Locate the cell with the specified text and output its [X, Y] center coordinate. 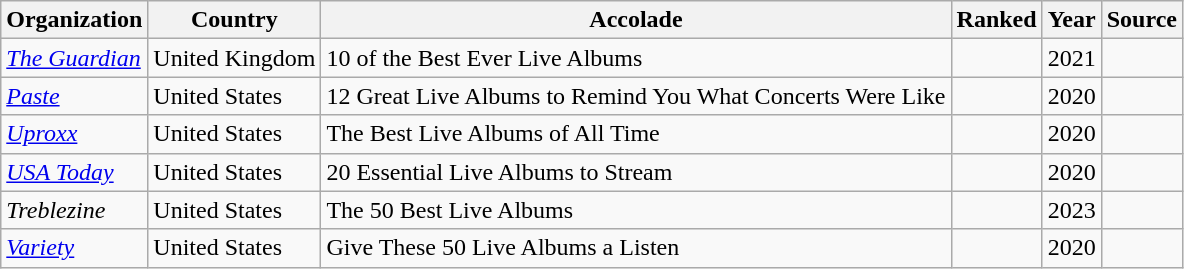
Ranked [996, 20]
Variety [74, 248]
The 50 Best Live Albums [636, 210]
10 of the Best Ever Live Albums [636, 58]
Year [1072, 20]
12 Great Live Albums to Remind You What Concerts Were Like [636, 96]
20 Essential Live Albums to Stream [636, 172]
USA Today [74, 172]
Organization [74, 20]
Country [234, 20]
Paste [74, 96]
2021 [1072, 58]
2023 [1072, 210]
The Best Live Albums of All Time [636, 134]
United Kingdom [234, 58]
Accolade [636, 20]
Give These 50 Live Albums a Listen [636, 248]
Treblezine [74, 210]
Source [1142, 20]
Uproxx [74, 134]
The Guardian [74, 58]
